Identify which cell holds the provided text, then report its [x, y] central coordinate. 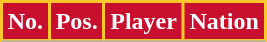
Player [144, 22]
No. [26, 22]
Pos. [76, 22]
Nation [224, 22]
